Detect which cell encompasses the target text, then output its (x, y) center coordinate. 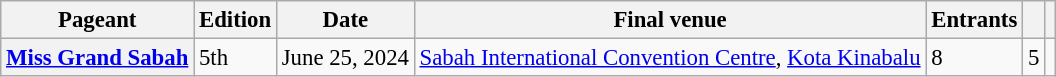
8 (974, 58)
Entrants (974, 20)
Miss Grand Sabah (98, 58)
5 (1034, 58)
Date (345, 20)
June 25, 2024 (345, 58)
Final venue (670, 20)
Sabah International Convention Centre, Kota Kinabalu (670, 58)
Pageant (98, 20)
5th (236, 58)
Edition (236, 20)
